Capture the cell that displays the provided text and extract its (x, y) central coordinate. 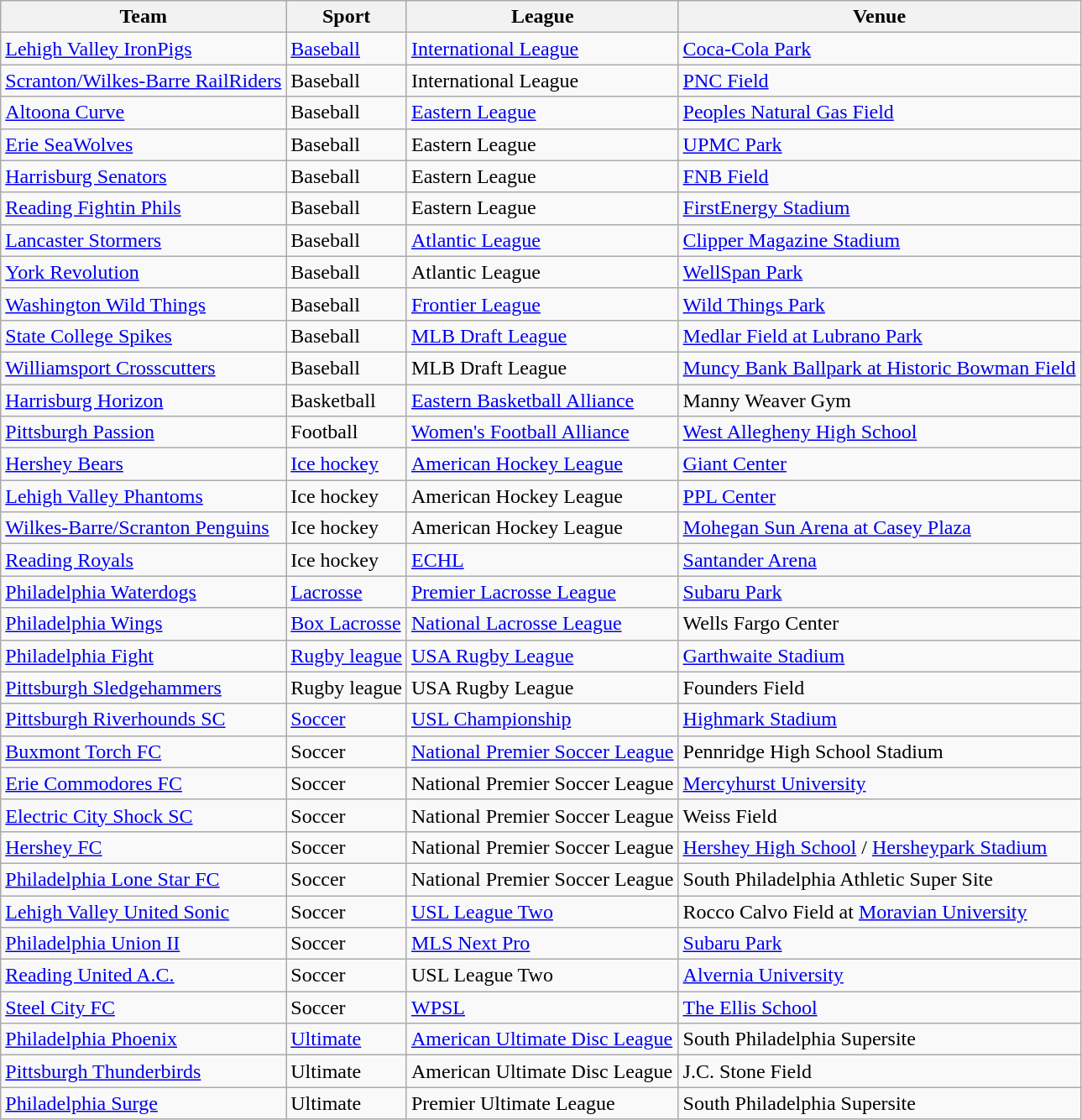
Alvernia University (880, 976)
WellSpan Park (880, 272)
Lancaster Stormers (144, 240)
Williamsport Crosscutters (144, 368)
Reading United A.C. (144, 976)
PPL Center (880, 496)
Premier Ultimate League (542, 1103)
WPSL (542, 1007)
Sport (347, 17)
The Ellis School (880, 1007)
UPMC Park (880, 144)
Harrisburg Horizon (144, 400)
Philadelphia Waterdogs (144, 592)
Steel City FC (144, 1007)
Lacrosse (347, 592)
Coca-Cola Park (880, 49)
Football (347, 432)
Clipper Magazine Stadium (880, 240)
Philadelphia Phoenix (144, 1039)
Weiss Field (880, 815)
South Philadelphia Athletic Super Site (880, 879)
Box Lacrosse (347, 624)
Philadelphia Lone Star FC (144, 879)
Philadelphia Surge (144, 1103)
Medlar Field at Lubrano Park (880, 336)
J.C. Stone Field (880, 1071)
Eastern Basketball Alliance (542, 400)
Reading Royals (144, 560)
Pittsburgh Riverhounds SC (144, 720)
Wilkes-Barre/Scranton Penguins (144, 528)
Santander Arena (880, 560)
Lehigh Valley IronPigs (144, 49)
Electric City Shock SC (144, 815)
West Allegheny High School (880, 432)
Venue (880, 17)
Erie SeaWolves (144, 144)
Erie Commodores FC (144, 783)
Philadelphia Union II (144, 944)
Pittsburgh Thunderbirds (144, 1071)
Women's Football Alliance (542, 432)
State College Spikes (144, 336)
Garthwaite Stadium (880, 656)
Rocco Calvo Field at Moravian University (880, 911)
Team (144, 17)
FNB Field (880, 176)
Washington Wild Things (144, 304)
Mercyhurst University (880, 783)
ECHL (542, 560)
Founders Field (880, 688)
Scranton/Wilkes-Barre RailRiders (144, 81)
Frontier League (542, 304)
Highmark Stadium (880, 720)
Lehigh Valley Phantoms (144, 496)
York Revolution (144, 272)
Lehigh Valley United Sonic (144, 911)
Hershey High School / Hersheypark Stadium (880, 847)
Hershey Bears (144, 464)
Muncy Bank Ballpark at Historic Bowman Field (880, 368)
Mohegan Sun Arena at Casey Plaza (880, 528)
National Lacrosse League (542, 624)
Philadelphia Wings (144, 624)
Reading Fightin Phils (144, 208)
Hershey FC (144, 847)
Wells Fargo Center (880, 624)
Basketball (347, 400)
League (542, 17)
FirstEnergy Stadium (880, 208)
Altoona Curve (144, 113)
Premier Lacrosse League (542, 592)
MLS Next Pro (542, 944)
Pittsburgh Passion (144, 432)
Peoples Natural Gas Field (880, 113)
Manny Weaver Gym (880, 400)
Philadelphia Fight (144, 656)
Buxmont Torch FC (144, 751)
Wild Things Park (880, 304)
Pittsburgh Sledgehammers (144, 688)
Pennridge High School Stadium (880, 751)
Harrisburg Senators (144, 176)
USL Championship (542, 720)
PNC Field (880, 81)
Giant Center (880, 464)
